Detect which cell encompasses the target text, then output its (x, y) center coordinate. 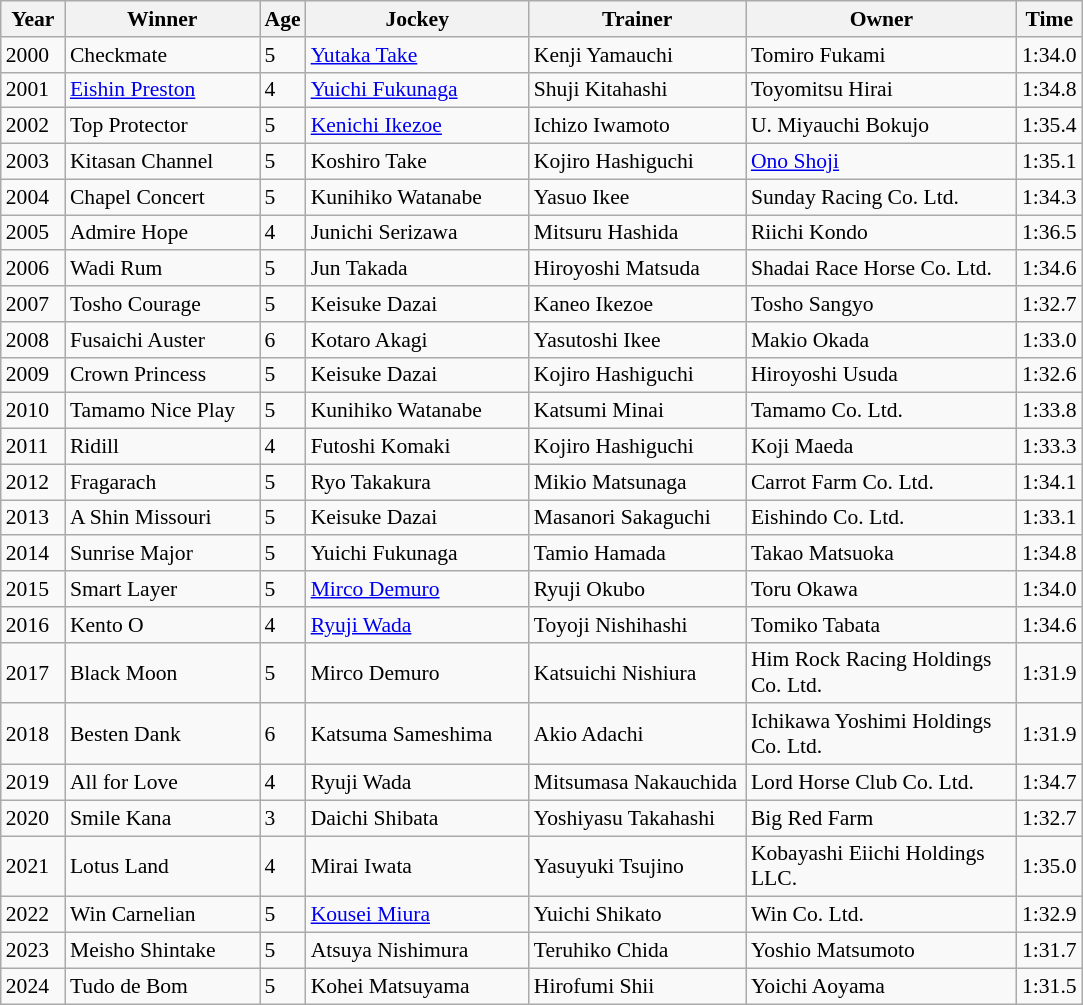
2017 (33, 672)
Black Moon (162, 672)
Kohei Matsuyama (418, 986)
2019 (33, 783)
Ichikawa Yoshimi Holdings Co. Ltd. (882, 734)
Big Red Farm (882, 818)
2021 (33, 866)
2008 (33, 340)
Tudo de Bom (162, 986)
1:32.9 (1050, 915)
Yasuo Ikee (638, 197)
Shuji Kitahashi (638, 90)
Kitasan Channel (162, 162)
2004 (33, 197)
Futoshi Komaki (418, 447)
Besten Dank (162, 734)
Daichi Shibata (418, 818)
Lotus Land (162, 866)
Yoichi Aoyama (882, 986)
1:33.1 (1050, 518)
2024 (33, 986)
Jockey (418, 19)
Kotaro Akagi (418, 340)
1:33.0 (1050, 340)
Win Co. Ltd. (882, 915)
Smart Layer (162, 589)
Eishin Preston (162, 90)
1:31.5 (1050, 986)
Fusaichi Auster (162, 340)
Toru Okawa (882, 589)
Toyoji Nishihashi (638, 625)
Kobayashi Eiichi Holdings LLC. (882, 866)
Yoshio Matsumoto (882, 951)
Ryuji Okubo (638, 589)
Shadai Race Horse Co. Ltd. (882, 269)
1:36.5 (1050, 233)
Hirofumi Shii (638, 986)
Lord Horse Club Co. Ltd. (882, 783)
Koji Maeda (882, 447)
Meisho Shintake (162, 951)
Carrot Farm Co. Ltd. (882, 482)
2003 (33, 162)
Atsuya Nishimura (418, 951)
Yuichi Shikato (638, 915)
Mikio Matsunaga (638, 482)
Ichizo Iwamoto (638, 126)
Winner (162, 19)
Admire Hope (162, 233)
Tosho Sangyo (882, 304)
Akio Adachi (638, 734)
Year (33, 19)
Yasutoshi Ikee (638, 340)
Mirai Iwata (418, 866)
Katsuichi Nishiura (638, 672)
Yoshiyasu Takahashi (638, 818)
Masanori Sakaguchi (638, 518)
Kenji Yamauchi (638, 55)
2000 (33, 55)
Time (1050, 19)
2023 (33, 951)
Jun Takada (418, 269)
Kenichi Ikezoe (418, 126)
Ryo Takakura (418, 482)
Katsuma Sameshima (418, 734)
Kousei Miura (418, 915)
Yasuyuki Tsujino (638, 866)
All for Love (162, 783)
2010 (33, 411)
Ono Shoji (882, 162)
2005 (33, 233)
Takao Matsuoka (882, 554)
Fragarach (162, 482)
1:33.8 (1050, 411)
Riichi Kondo (882, 233)
1:33.3 (1050, 447)
1:34.7 (1050, 783)
1:35.1 (1050, 162)
Win Carnelian (162, 915)
Kaneo Ikezoe (638, 304)
Tomiro Fukami (882, 55)
3 (283, 818)
Junichi Serizawa (418, 233)
2016 (33, 625)
1:34.1 (1050, 482)
2020 (33, 818)
1:32.6 (1050, 375)
Eishindo Co. Ltd. (882, 518)
Ridill (162, 447)
2009 (33, 375)
Owner (882, 19)
Him Rock Racing Holdings Co. Ltd. (882, 672)
Tamamo Co. Ltd. (882, 411)
2001 (33, 90)
2015 (33, 589)
Katsumi Minai (638, 411)
2012 (33, 482)
Wadi Rum (162, 269)
1:34.3 (1050, 197)
Smile Kana (162, 818)
2006 (33, 269)
A Shin Missouri (162, 518)
Tamamo Nice Play (162, 411)
Age (283, 19)
Top Protector (162, 126)
Toyomitsu Hirai (882, 90)
U. Miyauchi Bokujo (882, 126)
1:35.4 (1050, 126)
2014 (33, 554)
Koshiro Take (418, 162)
Tomiko Tabata (882, 625)
Tamio Hamada (638, 554)
Makio Okada (882, 340)
Mitsumasa Nakauchida (638, 783)
Sunday Racing Co. Ltd. (882, 197)
Kento O (162, 625)
Sunrise Major (162, 554)
Hiroyoshi Matsuda (638, 269)
Chapel Concert (162, 197)
2007 (33, 304)
2002 (33, 126)
Checkmate (162, 55)
2013 (33, 518)
Tosho Courage (162, 304)
Hiroyoshi Usuda (882, 375)
1:35.0 (1050, 866)
2022 (33, 915)
Trainer (638, 19)
Crown Princess (162, 375)
Mitsuru Hashida (638, 233)
2011 (33, 447)
Teruhiko Chida (638, 951)
2018 (33, 734)
1:31.7 (1050, 951)
Yutaka Take (418, 55)
